Provide the (x, y) coordinate of the cell's center where the given text is located.  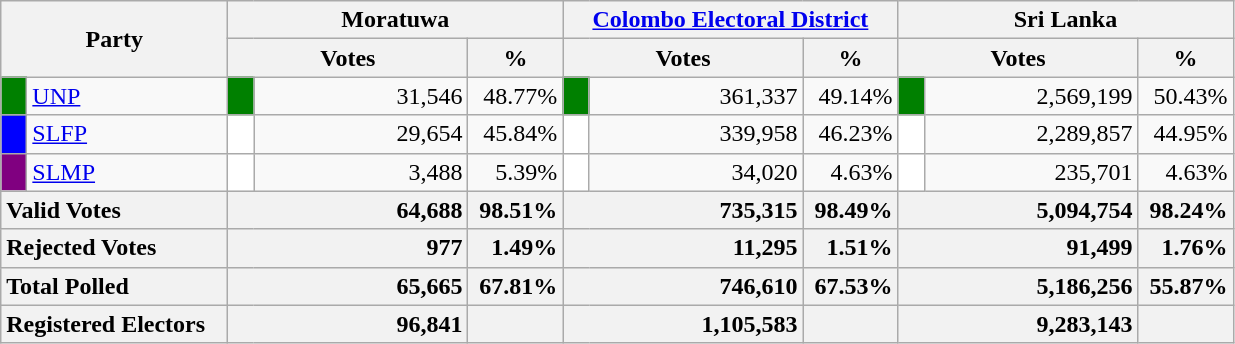
3,488 (361, 172)
55.87% (1186, 286)
361,337 (696, 96)
48.77% (516, 96)
11,295 (683, 248)
SLFP (128, 134)
UNP (128, 96)
65,665 (348, 286)
96,841 (348, 324)
5,186,256 (1018, 286)
Rejected Votes (114, 248)
1.76% (1186, 248)
5.39% (516, 172)
1,105,583 (683, 324)
1.51% (850, 248)
Party (114, 39)
Valid Votes (114, 210)
67.53% (850, 286)
46.23% (850, 134)
2,289,857 (1031, 134)
339,958 (696, 134)
67.81% (516, 286)
SLMP (128, 172)
5,094,754 (1018, 210)
98.51% (516, 210)
Colombo Electoral District (730, 20)
98.24% (1186, 210)
91,499 (1018, 248)
235,701 (1031, 172)
44.95% (1186, 134)
Sri Lanka (1066, 20)
34,020 (696, 172)
1.49% (516, 248)
Total Polled (114, 286)
977 (348, 248)
9,283,143 (1018, 324)
98.49% (850, 210)
Moratuwa (396, 20)
49.14% (850, 96)
64,688 (348, 210)
31,546 (361, 96)
Registered Electors (114, 324)
735,315 (683, 210)
746,610 (683, 286)
2,569,199 (1031, 96)
45.84% (516, 134)
50.43% (1186, 96)
29,654 (361, 134)
